Find where the given text appears and provide that cell's center as (x, y) coordinate. 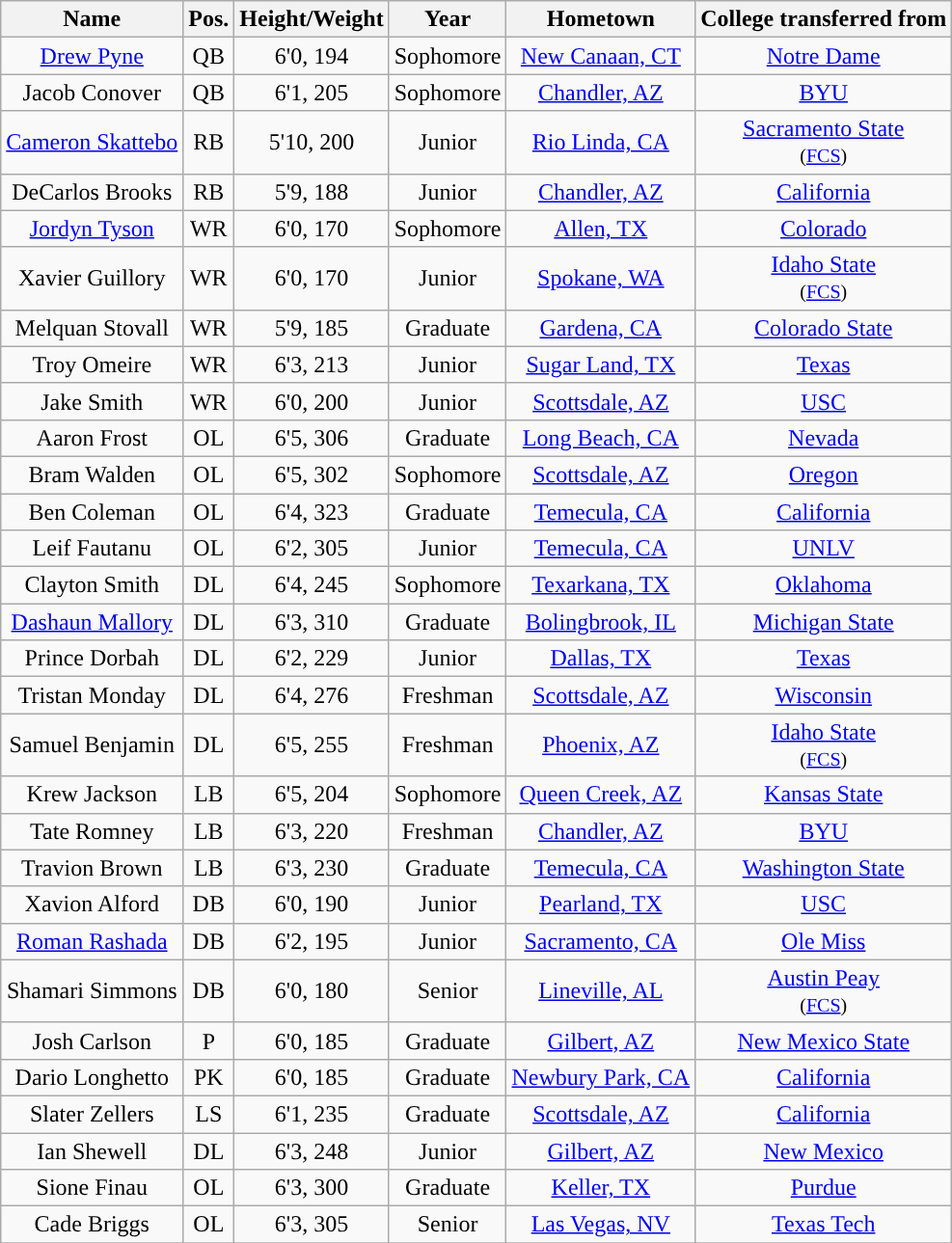
Sugar Land, TX (601, 365)
Xavion Alford (93, 905)
Roman Rashada (93, 941)
Krew Jackson (93, 795)
Tate Romney (93, 831)
Austin Peay(FCS) (824, 991)
6'4, 245 (312, 585)
Sacramento State(FCS) (824, 143)
Oregon (824, 474)
6'5, 302 (312, 474)
5'10, 200 (312, 143)
6'0, 180 (312, 991)
Melquan Stovall (93, 328)
Jordyn Tyson (93, 229)
Name (93, 19)
Clayton Smith (93, 585)
6'1, 235 (312, 1114)
Michigan State (824, 622)
Ole Miss (824, 941)
Josh Carlson (93, 1040)
Dario Longhetto (93, 1077)
LS (208, 1114)
6'3, 305 (312, 1225)
Bram Walden (93, 474)
New Mexico (824, 1150)
Rio Linda, CA (601, 143)
Spokane, WA (601, 278)
5'9, 185 (312, 328)
Jacob Conover (93, 93)
Ian Shewell (93, 1150)
Ben Coleman (93, 512)
Purdue (824, 1188)
Allen, TX (601, 229)
6'3, 220 (312, 831)
6'5, 204 (312, 795)
Year (448, 19)
Newbury Park, CA (601, 1077)
6'3, 213 (312, 365)
Kansas State (824, 795)
6'2, 195 (312, 941)
New Mexico State (824, 1040)
Bolingbrook, IL (601, 622)
Dallas, TX (601, 659)
Tristan Monday (93, 695)
6'3, 300 (312, 1188)
6'4, 323 (312, 512)
Texas Tech (824, 1225)
Hometown (601, 19)
Long Beach, CA (601, 438)
New Canaan, CT (601, 56)
6'0, 194 (312, 56)
PK (208, 1077)
Notre Dame (824, 56)
6'0, 190 (312, 905)
Cameron Skattebo (93, 143)
Xavier Guillory (93, 278)
Sione Finau (93, 1188)
Pos. (208, 19)
Samuel Benjamin (93, 744)
6'5, 255 (312, 744)
Sacramento, CA (601, 941)
DeCarlos Brooks (93, 192)
Phoenix, AZ (601, 744)
Gardena, CA (601, 328)
6'4, 276 (312, 695)
6'3, 248 (312, 1150)
Height/Weight (312, 19)
6'5, 306 (312, 438)
5'9, 188 (312, 192)
6'3, 310 (312, 622)
Keller, TX (601, 1188)
Lineville, AL (601, 991)
Drew Pyne (93, 56)
Colorado State (824, 328)
6'0, 200 (312, 401)
Dashaun Mallory (93, 622)
Jake Smith (93, 401)
Texarkana, TX (601, 585)
Colorado (824, 229)
Cade Briggs (93, 1225)
Shamari Simmons (93, 991)
Prince Dorbah (93, 659)
Nevada (824, 438)
Oklahoma (824, 585)
Troy Omeire (93, 365)
Washington State (824, 868)
6'3, 230 (312, 868)
P (208, 1040)
6'2, 305 (312, 549)
Las Vegas, NV (601, 1225)
College transferred from (824, 19)
Wisconsin (824, 695)
Slater Zellers (93, 1114)
Pearland, TX (601, 905)
Queen Creek, AZ (601, 795)
6'2, 229 (312, 659)
UNLV (824, 549)
6'1, 205 (312, 93)
Travion Brown (93, 868)
Aaron Frost (93, 438)
Leif Fautanu (93, 549)
